Scan for the cell matching the given text and deliver its [X, Y] coordinate at center. 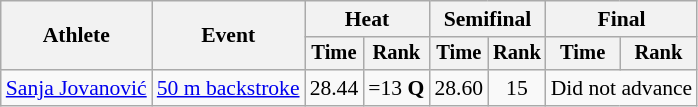
=13 Q [396, 88]
Heat [368, 19]
Athlete [76, 36]
50 m backstroke [228, 88]
28.60 [458, 88]
Did not advance [622, 88]
Event [228, 36]
Final [622, 19]
15 [517, 88]
28.44 [334, 88]
Semifinal [487, 19]
Sanja Jovanović [76, 88]
